Pinpoint the cell where the given text exists, returning its (X, Y) midpoint coordinate. 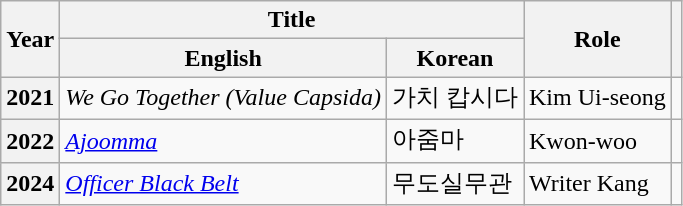
가치 캅시다 (454, 98)
Year (30, 39)
Korean (454, 58)
2022 (30, 140)
Writer Kang (598, 184)
Officer Black Belt (224, 184)
Ajoomma (224, 140)
2024 (30, 184)
2021 (30, 98)
Title (292, 20)
Role (598, 39)
무도실무관 (454, 184)
English (224, 58)
Kim Ui-seong (598, 98)
아줌마 (454, 140)
Kwon-woo (598, 140)
We Go Together (Value Capsida) (224, 98)
